Return the [X, Y] coordinate for the center point of the cell that contains the specified text.  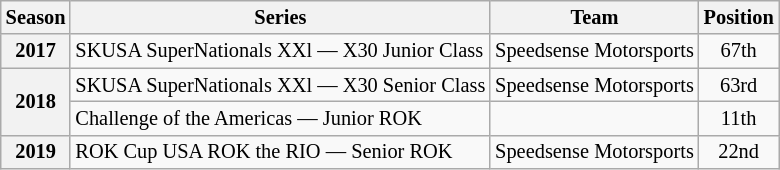
Position [739, 17]
SKUSA SuperNationals XXl — X30 Junior Class [280, 51]
Challenge of the Americas — Junior ROK [280, 118]
22nd [739, 152]
11th [739, 118]
Series [280, 17]
ROK Cup USA ROK the RIO — Senior ROK [280, 152]
2019 [36, 152]
2018 [36, 102]
2017 [36, 51]
67th [739, 51]
Team [594, 17]
Season [36, 17]
63rd [739, 85]
SKUSA SuperNationals XXl — X30 Senior Class [280, 85]
